Capture the cell that displays the provided text and extract its [X, Y] central coordinate. 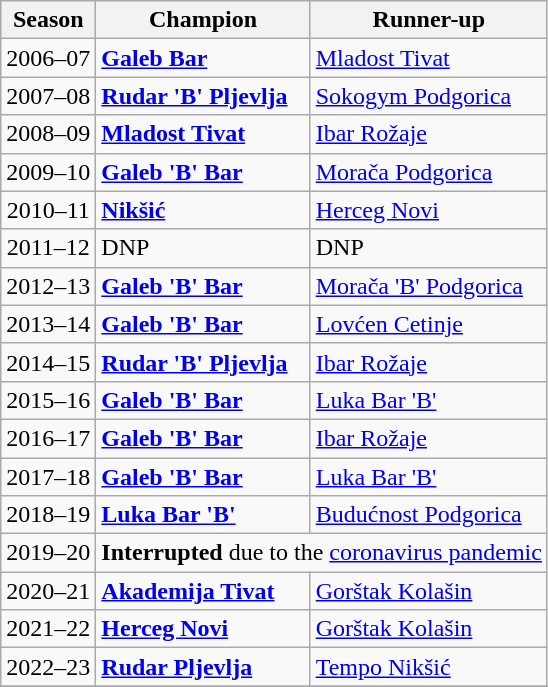
Akademija Tivat [203, 591]
2007–08 [48, 96]
2014–15 [48, 362]
Rudar Pljevlja [203, 667]
2006–07 [48, 58]
2013–14 [48, 324]
Sokogym Podgorica [428, 96]
2012–13 [48, 286]
2019–20 [48, 553]
Lovćen Cetinje [428, 324]
2011–12 [48, 248]
Nikšić [203, 210]
2016–17 [48, 438]
Tempo Nikšić [428, 667]
Champion [203, 20]
2008–09 [48, 134]
Runner-up [428, 20]
Season [48, 20]
Galeb Bar [203, 58]
Budućnost Podgorica [428, 515]
2022–23 [48, 667]
2015–16 [48, 400]
2020–21 [48, 591]
Morača Podgorica [428, 172]
Morača 'B' Podgorica [428, 286]
2010–11 [48, 210]
2018–19 [48, 515]
2021–22 [48, 629]
2009–10 [48, 172]
Interrupted due to the coronavirus pandemic [322, 553]
2017–18 [48, 477]
